Extract the [X, Y] coordinate from the center of the cell holding the provided text.  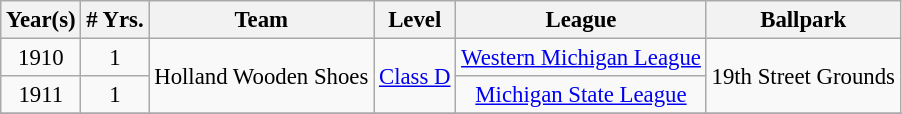
Western Michigan League [581, 58]
Michigan State League [581, 95]
Level [415, 20]
Ballpark [803, 20]
1911 [41, 95]
Class D [415, 76]
# Yrs. [115, 20]
Holland Wooden Shoes [262, 76]
1910 [41, 58]
Team [262, 20]
League [581, 20]
Year(s) [41, 20]
19th Street Grounds [803, 76]
